Pinpoint the cell where the given text exists, returning its (x, y) midpoint coordinate. 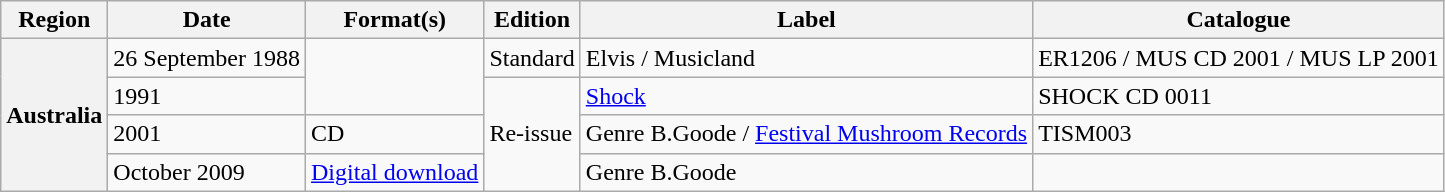
Label (806, 20)
Date (207, 20)
26 September 1988 (207, 58)
CD (395, 134)
Catalogue (1239, 20)
Shock (806, 96)
2001 (207, 134)
October 2009 (207, 172)
1991 (207, 96)
Digital download (395, 172)
Re-issue (532, 134)
Standard (532, 58)
Region (54, 20)
Genre B.Goode (806, 172)
Elvis / Musicland (806, 58)
Edition (532, 20)
Australia (54, 115)
ER1206 / MUS CD 2001 / MUS LP 2001 (1239, 58)
TISM003 (1239, 134)
Genre B.Goode / Festival Mushroom Records (806, 134)
SHOCK CD 0011 (1239, 96)
Format(s) (395, 20)
